Return the (x, y) coordinate for the center point of the cell that contains the specified text.  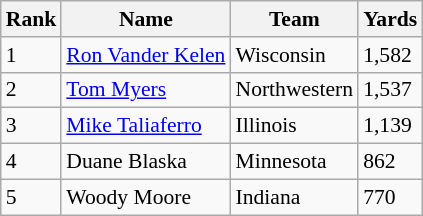
1,582 (390, 55)
4 (32, 162)
Indiana (294, 197)
Woody Moore (146, 197)
3 (32, 126)
Wisconsin (294, 55)
1,537 (390, 90)
Minnesota (294, 162)
Northwestern (294, 90)
770 (390, 197)
2 (32, 90)
Illinois (294, 126)
862 (390, 162)
1 (32, 55)
Yards (390, 19)
1,139 (390, 126)
Mike Taliaferro (146, 126)
5 (32, 197)
Ron Vander Kelen (146, 55)
Name (146, 19)
Tom Myers (146, 90)
Rank (32, 19)
Team (294, 19)
Duane Blaska (146, 162)
